For the text-containing cell, return its midpoint in (x, y) coordinate format. 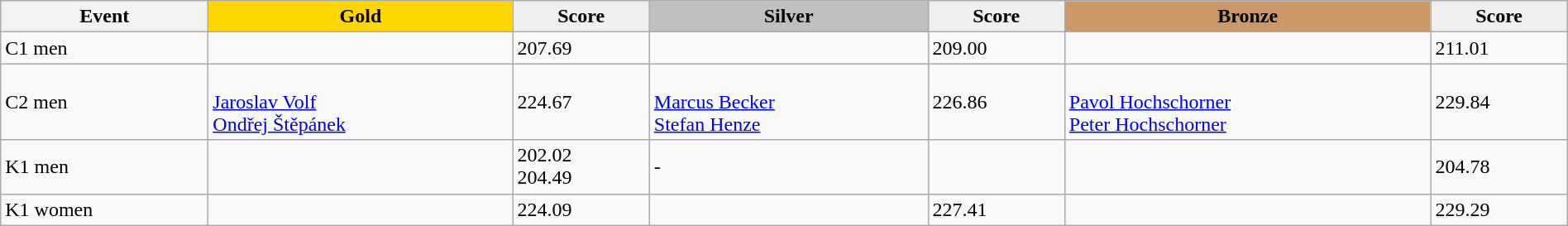
202.02204.49 (581, 167)
Jaroslav VolfOndřej Štěpánek (361, 102)
224.67 (581, 102)
C2 men (104, 102)
Bronze (1247, 17)
229.84 (1499, 102)
Silver (789, 17)
Pavol HochschornerPeter Hochschorner (1247, 102)
204.78 (1499, 167)
K1 men (104, 167)
207.69 (581, 48)
224.09 (581, 209)
C1 men (104, 48)
211.01 (1499, 48)
226.86 (996, 102)
K1 women (104, 209)
227.41 (996, 209)
209.00 (996, 48)
Event (104, 17)
Gold (361, 17)
- (789, 167)
Marcus BeckerStefan Henze (789, 102)
229.29 (1499, 209)
